For the text-containing cell, return its midpoint in [x, y] coordinate format. 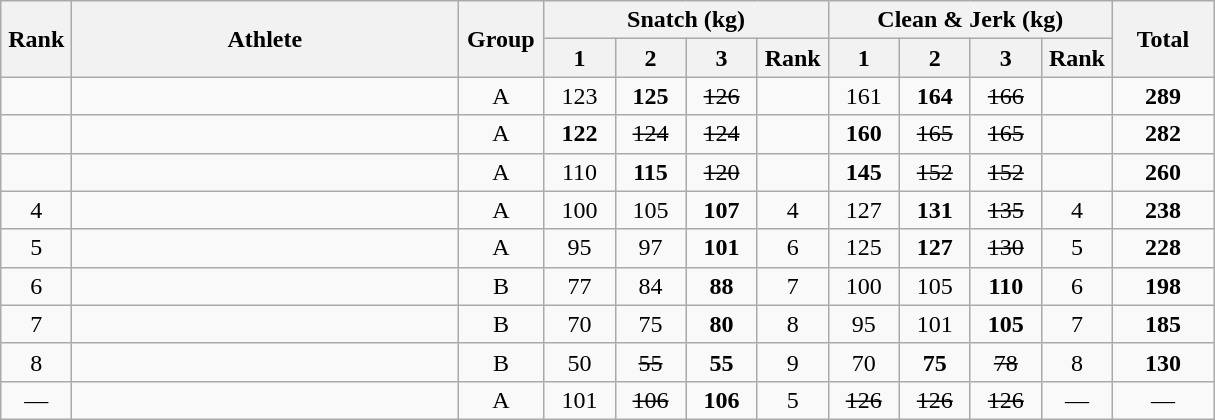
161 [864, 96]
88 [722, 286]
120 [722, 172]
135 [1006, 210]
238 [1162, 210]
198 [1162, 286]
260 [1162, 172]
78 [1006, 362]
Athlete [265, 39]
84 [650, 286]
Group [501, 39]
50 [580, 362]
115 [650, 172]
77 [580, 286]
Total [1162, 39]
164 [934, 96]
228 [1162, 248]
131 [934, 210]
9 [792, 362]
160 [864, 134]
122 [580, 134]
123 [580, 96]
289 [1162, 96]
107 [722, 210]
Clean & Jerk (kg) [970, 20]
166 [1006, 96]
97 [650, 248]
80 [722, 324]
145 [864, 172]
Snatch (kg) [686, 20]
282 [1162, 134]
185 [1162, 324]
